Detect which cell encompasses the target text, then output its (X, Y) center coordinate. 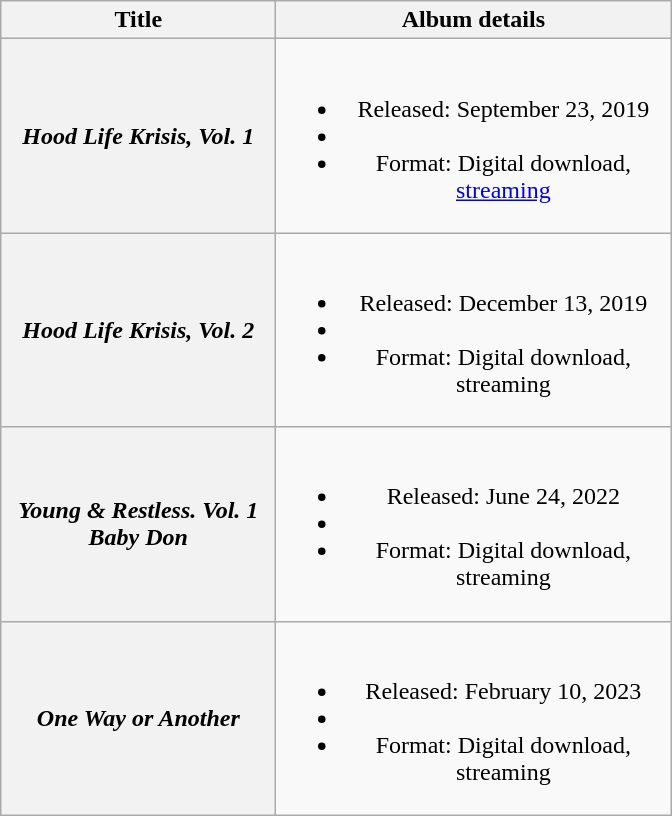
Title (138, 20)
Album details (474, 20)
Released: September 23, 2019Format: Digital download, streaming (474, 136)
Hood Life Krisis, Vol. 2 (138, 330)
Released: February 10, 2023Format: Digital download, streaming (474, 718)
Hood Life Krisis, Vol. 1 (138, 136)
Released: June 24, 2022Format: Digital download, streaming (474, 524)
Young & Restless. Vol. 1 Baby Don (138, 524)
One Way or Another (138, 718)
Released: December 13, 2019Format: Digital download, streaming (474, 330)
